Detect which cell encompasses the target text, then output its (x, y) center coordinate. 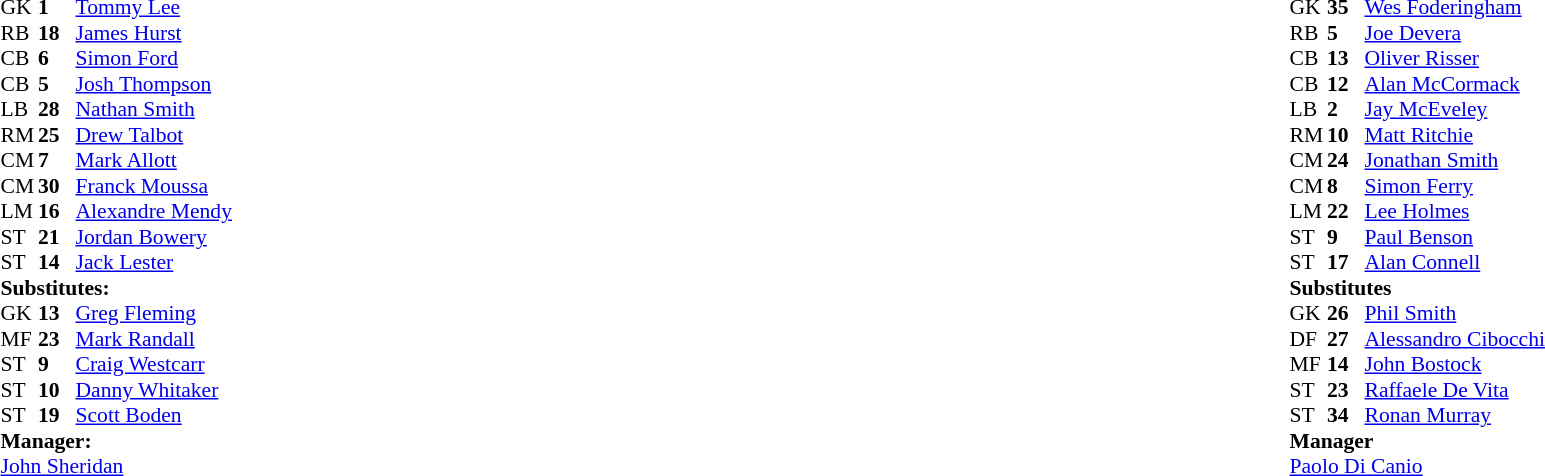
Phil Smith (1455, 313)
26 (1346, 313)
Ronan Murray (1455, 415)
DF (1309, 339)
Greg Fleming (154, 313)
21 (57, 237)
Paul Benson (1455, 237)
34 (1346, 415)
6 (57, 59)
Craig Westcarr (154, 365)
Mark Randall (154, 339)
Jay McEveley (1455, 109)
8 (1346, 186)
27 (1346, 339)
Simon Ferry (1455, 186)
Danny Whitaker (154, 390)
Substitutes (1418, 288)
7 (57, 161)
25 (57, 135)
12 (1346, 84)
Matt Ritchie (1455, 135)
28 (57, 109)
Substitutes: (116, 288)
Simon Ford (154, 59)
Joe Devera (1455, 33)
Manager: (116, 441)
James Hurst (154, 33)
Alan McCormack (1455, 84)
Jordan Bowery (154, 237)
19 (57, 415)
Nathan Smith (154, 109)
2 (1346, 109)
Scott Boden (154, 415)
Raffaele De Vita (1455, 390)
22 (1346, 211)
Alexandre Mendy (154, 211)
Oliver Risser (1455, 59)
Lee Holmes (1455, 211)
Alessandro Cibocchi (1455, 339)
Alan Connell (1455, 263)
18 (57, 33)
Drew Talbot (154, 135)
Jonathan Smith (1455, 161)
Mark Allott (154, 161)
17 (1346, 263)
John Bostock (1455, 365)
16 (57, 211)
30 (57, 186)
Manager (1418, 441)
Jack Lester (154, 263)
Josh Thompson (154, 84)
24 (1346, 161)
Franck Moussa (154, 186)
